Output the [X, Y] coordinate of the center of the cell containing the given text.  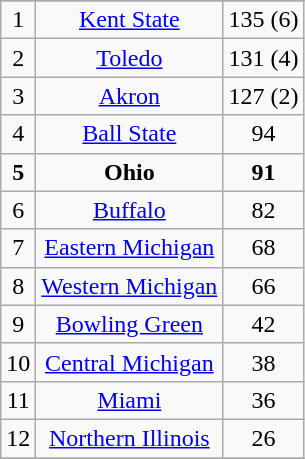
12 [18, 438]
2 [18, 58]
94 [264, 134]
9 [18, 324]
36 [264, 400]
135 (6) [264, 20]
11 [18, 400]
Buffalo [130, 210]
4 [18, 134]
131 (4) [264, 58]
8 [18, 286]
Bowling Green [130, 324]
82 [264, 210]
Miami [130, 400]
91 [264, 172]
66 [264, 286]
Ball State [130, 134]
6 [18, 210]
Toledo [130, 58]
68 [264, 248]
127 (2) [264, 96]
Western Michigan [130, 286]
38 [264, 362]
Central Michigan [130, 362]
1 [18, 20]
Ohio [130, 172]
3 [18, 96]
10 [18, 362]
Kent State [130, 20]
42 [264, 324]
Northern Illinois [130, 438]
26 [264, 438]
Eastern Michigan [130, 248]
Akron [130, 96]
5 [18, 172]
7 [18, 248]
